Detect which cell encompasses the target text, then output its [X, Y] center coordinate. 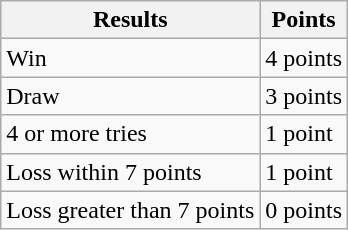
Loss greater than 7 points [130, 210]
Win [130, 58]
4 points [304, 58]
Points [304, 20]
3 points [304, 96]
Draw [130, 96]
0 points [304, 210]
4 or more tries [130, 134]
Results [130, 20]
Loss within 7 points [130, 172]
